Return the [X, Y] coordinate for the center point of the cell that contains the specified text.  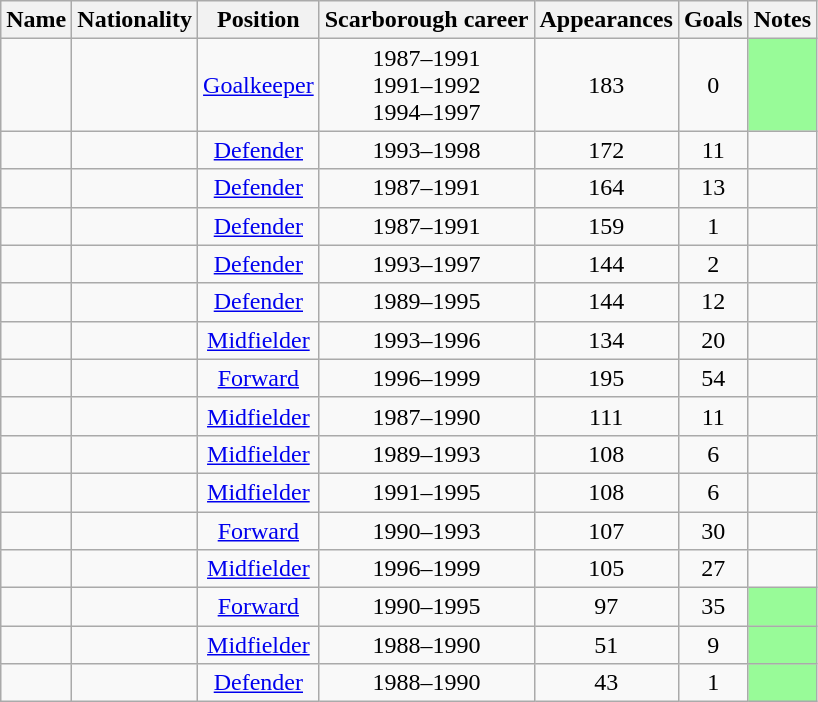
Scarborough career [426, 20]
159 [606, 226]
1987–1990 [426, 416]
97 [606, 607]
134 [606, 340]
Name [36, 20]
13 [713, 188]
1989–1995 [426, 302]
27 [713, 569]
0 [713, 85]
Notes [782, 20]
1993–1997 [426, 264]
35 [713, 607]
195 [606, 378]
1990–1995 [426, 607]
54 [713, 378]
Goals [713, 20]
20 [713, 340]
105 [606, 569]
Appearances [606, 20]
43 [606, 683]
1993–1998 [426, 150]
172 [606, 150]
Goalkeeper [259, 85]
12 [713, 302]
1993–1996 [426, 340]
1991–1995 [426, 492]
51 [606, 645]
111 [606, 416]
1989–1993 [426, 454]
1987–19911991–19921994–1997 [426, 85]
2 [713, 264]
164 [606, 188]
107 [606, 531]
9 [713, 645]
30 [713, 531]
Nationality [135, 20]
1990–1993 [426, 531]
183 [606, 85]
Position [259, 20]
